Pinpoint the cell where the given text exists, returning its (x, y) midpoint coordinate. 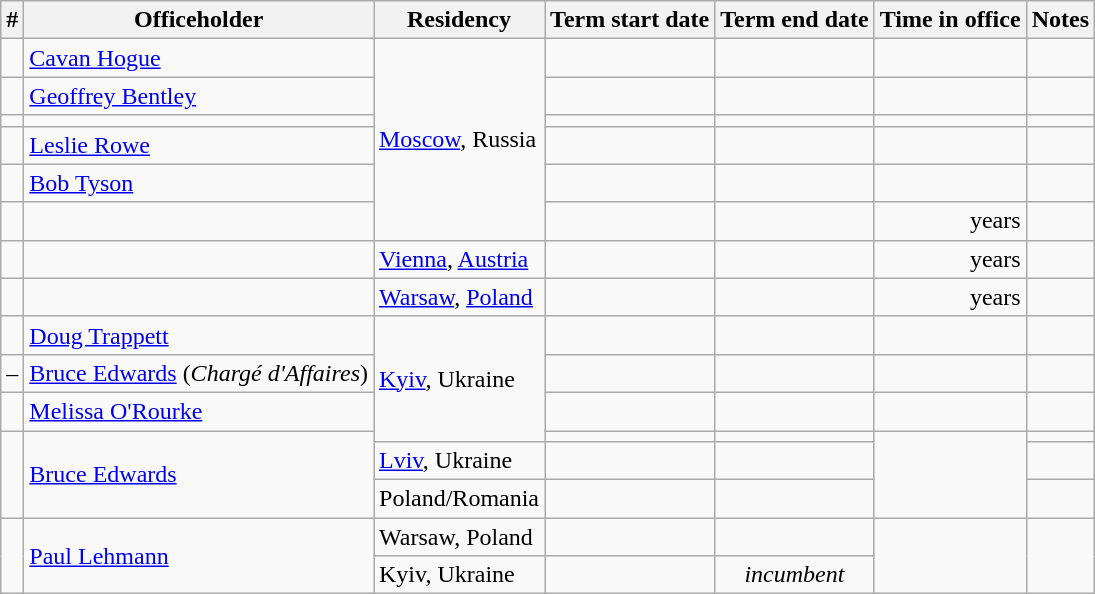
Poland/Romania (460, 499)
Doug Trappett (199, 335)
Bruce Edwards (Chargé d'Affaires) (199, 373)
Bob Tyson (199, 183)
Melissa O'Rourke (199, 411)
Notes (1060, 20)
Time in office (950, 20)
Residency (460, 20)
Term end date (795, 20)
Lviv, Ukraine (460, 461)
Officeholder (199, 20)
# (12, 20)
Leslie Rowe (199, 145)
Term start date (630, 20)
Paul Lehmann (199, 556)
Geoffrey Bentley (199, 96)
Cavan Hogue (199, 58)
Bruce Edwards (199, 474)
– (12, 373)
incumbent (795, 575)
Vienna, Austria (460, 259)
Moscow, Russia (460, 140)
